Extract the (x, y) coordinate from the center of the cell holding the provided text.  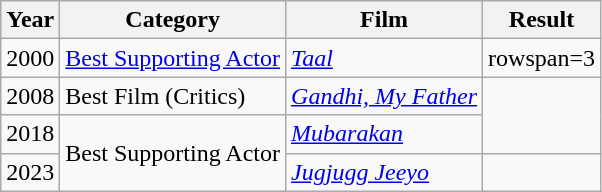
Result (542, 20)
Film (384, 20)
2008 (30, 96)
Year (30, 20)
Jugjugg Jeeyo (384, 172)
2000 (30, 58)
Gandhi, My Father (384, 96)
Best Film (Critics) (173, 96)
Taal (384, 58)
2023 (30, 172)
Category (173, 20)
rowspan=3 (542, 58)
Mubarakan (384, 134)
2018 (30, 134)
